Detect which cell encompasses the target text, then output its (x, y) center coordinate. 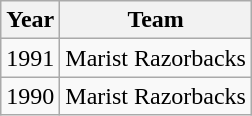
Year (30, 20)
1990 (30, 96)
1991 (30, 58)
Team (156, 20)
